Determine the (x, y) coordinate at the center of the cell enclosing the given text.  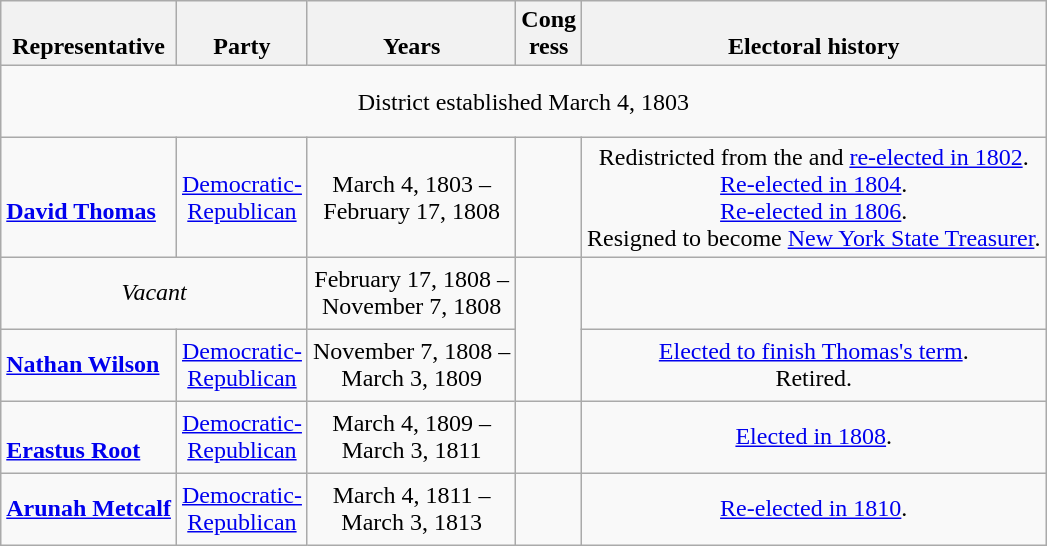
Elected in 1808. (814, 437)
Representative (89, 34)
Vacant (154, 293)
Party (242, 34)
Erastus Root (89, 437)
February 17, 1808 –November 7, 1808 (411, 293)
Congress (549, 34)
Re-elected in 1810. (814, 509)
November 7, 1808 –March 3, 1809 (411, 365)
March 4, 1803 –February 17, 1808 (411, 198)
Redistricted from the and re-elected in 1802.Re-elected in 1804.Re-elected in 1806.Resigned to become New York State Treasurer. (814, 198)
Years (411, 34)
David Thomas (89, 198)
Nathan Wilson (89, 365)
March 4, 1809 –March 3, 1811 (411, 437)
Electoral history (814, 34)
Arunah Metcalf (89, 509)
Elected to finish Thomas's term.Retired. (814, 365)
March 4, 1811 –March 3, 1813 (411, 509)
District established March 4, 1803 (524, 102)
